Determine the (X, Y) coordinate at the center of the cell enclosing the given text.  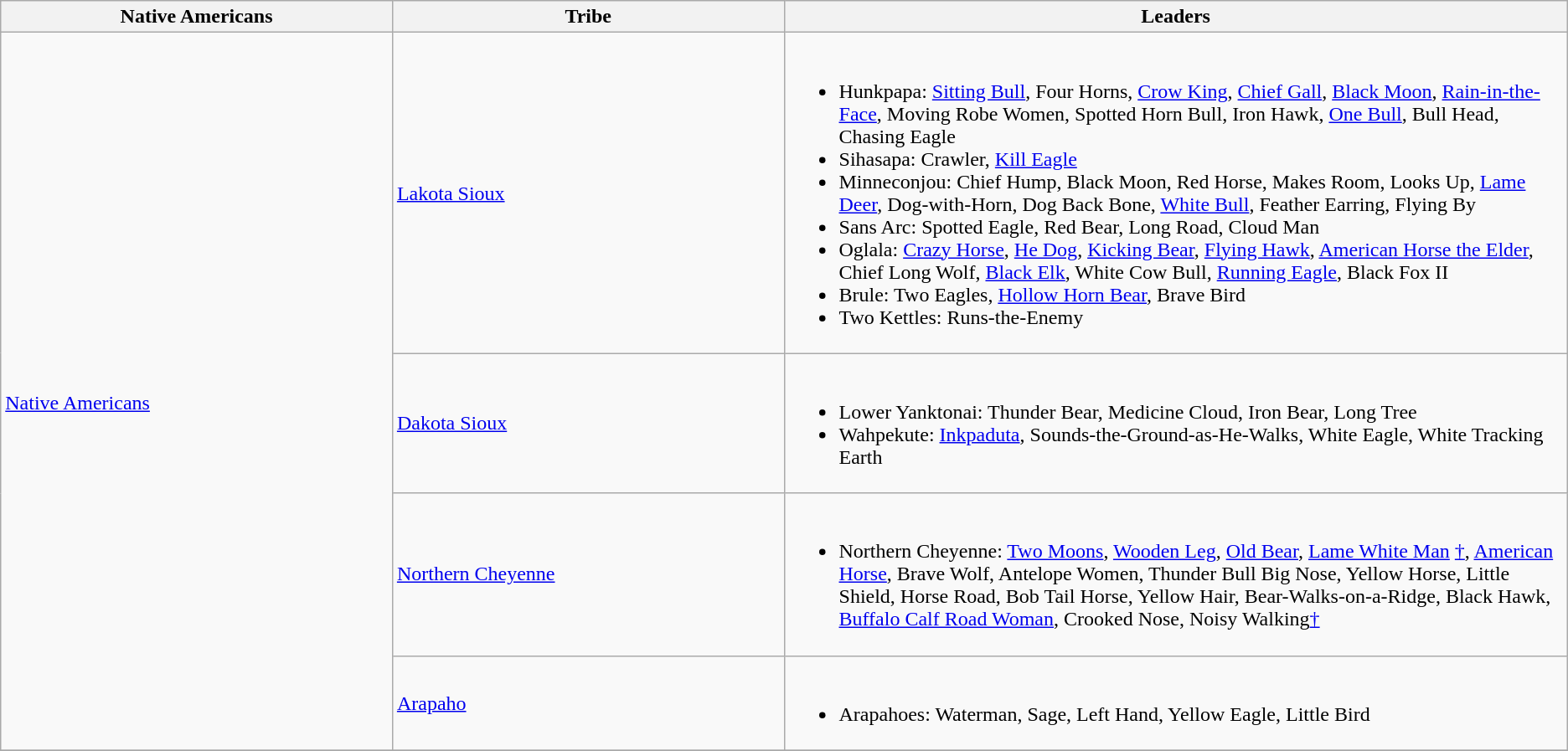
Lakota Sioux (588, 193)
Tribe (588, 17)
Arapaho (588, 703)
Arapahoes: Waterman, Sage, Left Hand, Yellow Eagle, Little Bird (1176, 703)
Dakota Sioux (588, 424)
Leaders (1176, 17)
Northern Cheyenne (588, 574)
